From the cell containing the given text, extract its center point as [X, Y] coordinate. 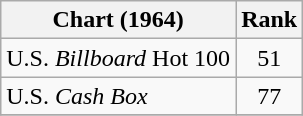
Rank [270, 20]
77 [270, 96]
U.S. Cash Box [118, 96]
51 [270, 58]
U.S. Billboard Hot 100 [118, 58]
Chart (1964) [118, 20]
